Find where the given text appears and provide that cell's center as [x, y] coordinate. 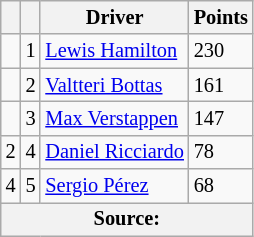
161 [221, 85]
78 [221, 152]
Max Verstappen [114, 118]
68 [221, 186]
Points [221, 17]
Lewis Hamilton [114, 51]
Source: [127, 219]
230 [221, 51]
3 [31, 118]
1 [31, 51]
Daniel Ricciardo [114, 152]
Driver [114, 17]
5 [31, 186]
Sergio Pérez [114, 186]
Valtteri Bottas [114, 85]
147 [221, 118]
